Return the (X, Y) coordinate for the center point of the cell that contains the specified text.  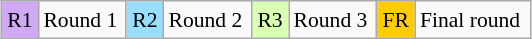
Round 1 (82, 20)
R2 (144, 20)
R3 (270, 20)
FR (396, 20)
Round 2 (207, 20)
Final round (473, 20)
R1 (20, 20)
Round 3 (333, 20)
